Pinpoint the cell where the given text exists, returning its (X, Y) midpoint coordinate. 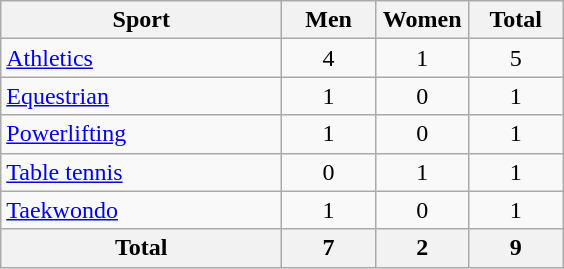
7 (329, 248)
4 (329, 58)
Equestrian (142, 96)
Taekwondo (142, 210)
5 (516, 58)
Men (329, 20)
Sport (142, 20)
Athletics (142, 58)
9 (516, 248)
2 (422, 248)
Powerlifting (142, 134)
Table tennis (142, 172)
Women (422, 20)
